Search for the cell housing the specified text and yield its [X, Y] center coordinate. 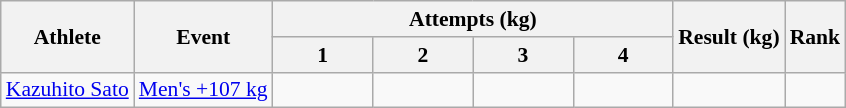
Kazuhito Sato [68, 90]
Rank [816, 36]
1 [323, 55]
Event [204, 36]
3 [523, 55]
Attempts (kg) [473, 19]
Athlete [68, 36]
2 [423, 55]
Result (kg) [728, 36]
Men's +107 kg [204, 90]
4 [623, 55]
